For the text-containing cell, return its midpoint in [X, Y] coordinate format. 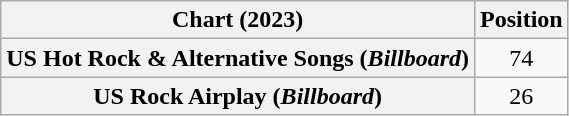
Chart (2023) [238, 20]
74 [521, 58]
US Rock Airplay (Billboard) [238, 96]
Position [521, 20]
26 [521, 96]
US Hot Rock & Alternative Songs (Billboard) [238, 58]
